For the text-containing cell, return its midpoint in [X, Y] coordinate format. 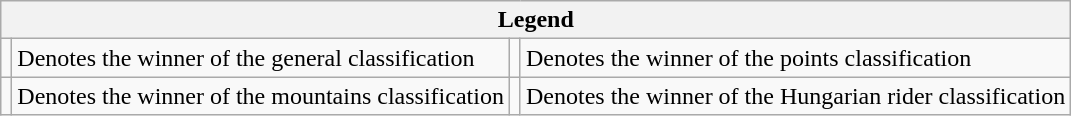
Denotes the winner of the Hungarian rider classification [795, 96]
Denotes the winner of the mountains classification [261, 96]
Denotes the winner of the general classification [261, 58]
Denotes the winner of the points classification [795, 58]
Legend [536, 20]
